Identify which cell holds the provided text, then report its [x, y] central coordinate. 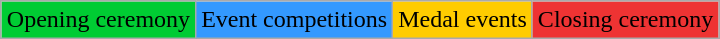
Event competitions [294, 20]
Opening ceremony [98, 20]
Medal events [463, 20]
Closing ceremony [625, 20]
